From the cell containing the given text, extract its center point as (X, Y) coordinate. 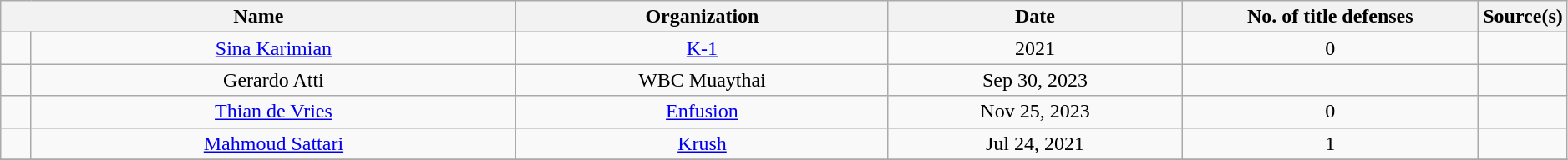
Source(s) (1524, 17)
Nov 25, 2023 (1035, 112)
Thian de Vries (274, 112)
WBC Muaythai (702, 80)
Gerardo Atti (274, 80)
1 (1330, 143)
Krush (702, 143)
Sina Karimian (274, 48)
Sep 30, 2023 (1035, 80)
Mahmoud Sattari (274, 143)
K-1 (702, 48)
Jul 24, 2021 (1035, 143)
Organization (702, 17)
Name (259, 17)
2021 (1035, 48)
Enfusion (702, 112)
Date (1035, 17)
No. of title defenses (1330, 17)
